Search for the cell housing the specified text and yield its (x, y) center coordinate. 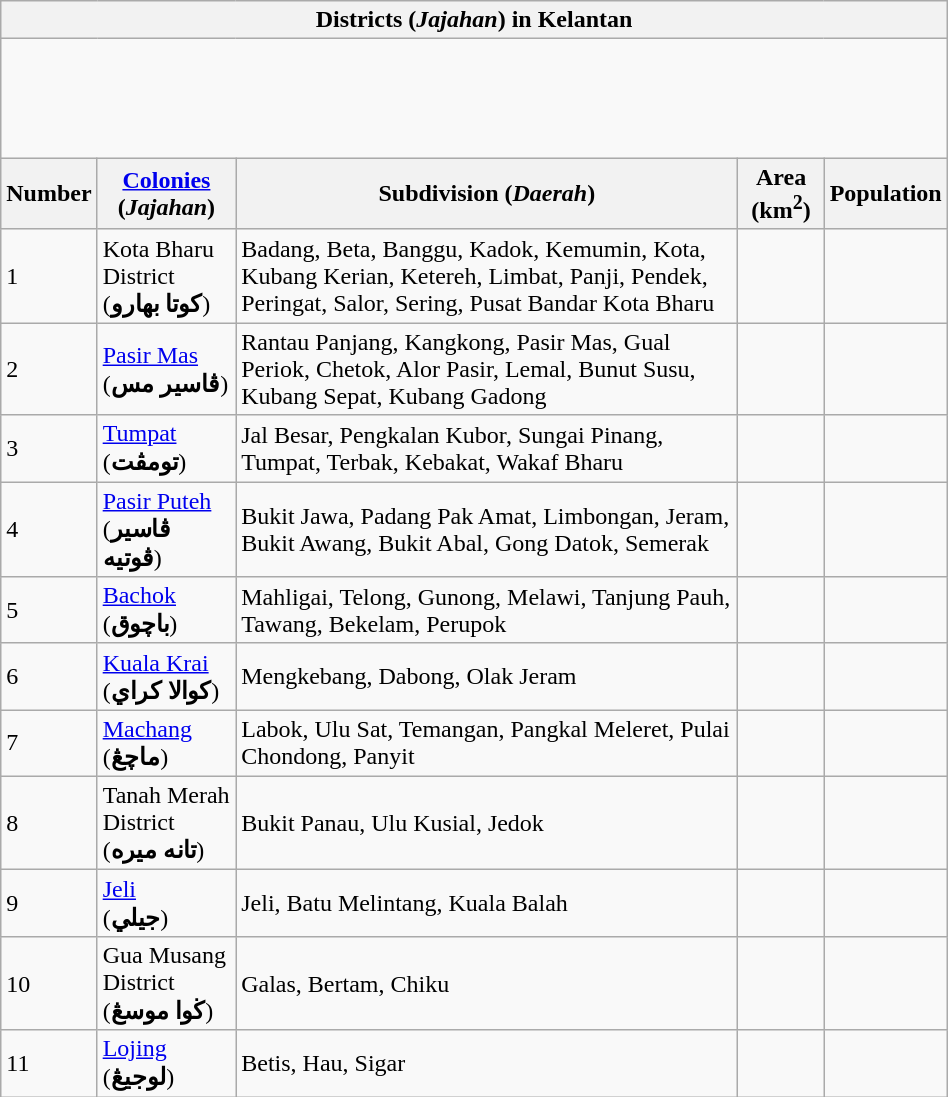
4 (49, 530)
Mengkebang, Dabong, Olak Jeram (487, 676)
Area (km2) (781, 194)
Tanah Merah District(تانه ميره) (166, 823)
9 (49, 904)
Jeli(جيلي) (166, 904)
Mahligai, Telong, Gunong, Melawi, Tanjung Pauh, Tawang, Bekelam, Perupok (487, 610)
3 (49, 448)
Number (49, 194)
Tumpat(تومڤت) (166, 448)
Rantau Panjang, Kangkong, Pasir Mas, Gual Periok, Chetok, Alor Pasir, Lemal, Bunut Susu, Kubang Sepat, Kubang Gadong (487, 369)
Population (886, 194)
1 (49, 276)
5 (49, 610)
Pasir Mas(ڤاسير مس) (166, 369)
6 (49, 676)
8 (49, 823)
Machang(ماچڠ) (166, 744)
Badang, Beta, Banggu, Kadok, Kemumin, Kota, Kubang Kerian, Ketereh, Limbat, Panji, Pendek, Peringat, Salor, Sering, Pusat Bandar Kota Bharu (487, 276)
Labok, Ulu Sat, Temangan, Pangkal Meleret, Pulai Chondong, Panyit (487, 744)
Jeli, Batu Melintang, Kuala Balah (487, 904)
Pasir Puteh(ڤاسير ڤوتيه) (166, 530)
Subdivision (Daerah) (487, 194)
Jal Besar, Pengkalan Kubor, Sungai Pinang, Tumpat, Terbak, Kebakat, Wakaf Bharu (487, 448)
Bukit Panau, Ulu Kusial, Jedok (487, 823)
Lojing(لوجيڠ) (166, 1064)
Districts (Jajahan) in Kelantan (474, 20)
7 (49, 744)
Gua Musang District(ڬوا موسڠ) (166, 983)
Betis, Hau, Sigar (487, 1064)
Kota Bharu District(کوتا بهارو) (166, 276)
Galas, Bertam, Chiku (487, 983)
2 (49, 369)
11 (49, 1064)
Kuala Krai(کوالا کراي) (166, 676)
Bukit Jawa, Padang Pak Amat, Limbongan, Jeram, Bukit Awang, Bukit Abal, Gong Datok, Semerak (487, 530)
Bachok(باچوق) (166, 610)
10 (49, 983)
Colonies (Jajahan) (166, 194)
